Return the (x, y) coordinate for the center point of the cell that contains the specified text.  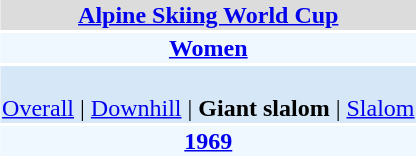
Women (208, 48)
Overall | Downhill | Giant slalom | Slalom (208, 94)
1969 (208, 141)
Alpine Skiing World Cup (208, 15)
